Return (X, Y) of the center of cell containing provided text 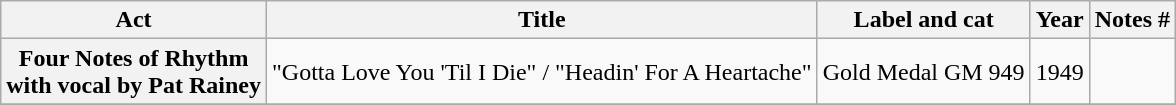
"Gotta Love You 'Til I Die" / "Headin' For A Heartache" (542, 72)
Act (134, 20)
Year (1060, 20)
Notes # (1132, 20)
Title (542, 20)
Gold Medal GM 949 (924, 72)
Four Notes of Rhythmwith vocal by Pat Rainey (134, 72)
Label and cat (924, 20)
1949 (1060, 72)
